Extract the (X, Y) coordinate from the center of the cell holding the provided text.  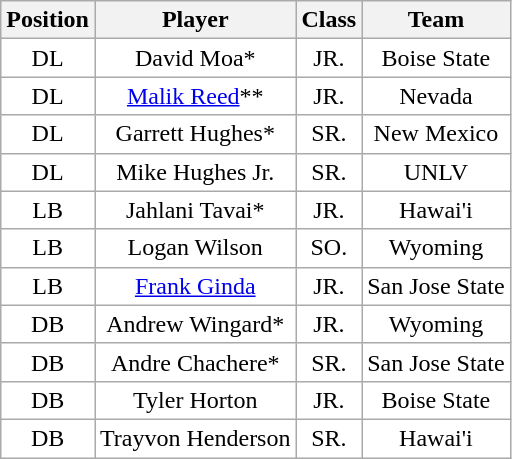
Player (194, 20)
Position (48, 20)
David Moa* (194, 58)
Jahlani Tavai* (194, 210)
New Mexico (436, 134)
Team (436, 20)
Tyler Horton (194, 400)
Class (329, 20)
Nevada (436, 96)
Logan Wilson (194, 248)
Garrett Hughes* (194, 134)
Andrew Wingard* (194, 324)
Mike Hughes Jr. (194, 172)
Trayvon Henderson (194, 438)
SO. (329, 248)
UNLV (436, 172)
Andre Chachere* (194, 362)
Frank Ginda (194, 286)
Malik Reed** (194, 96)
